Find where the given text appears and provide that cell's center as (x, y) coordinate. 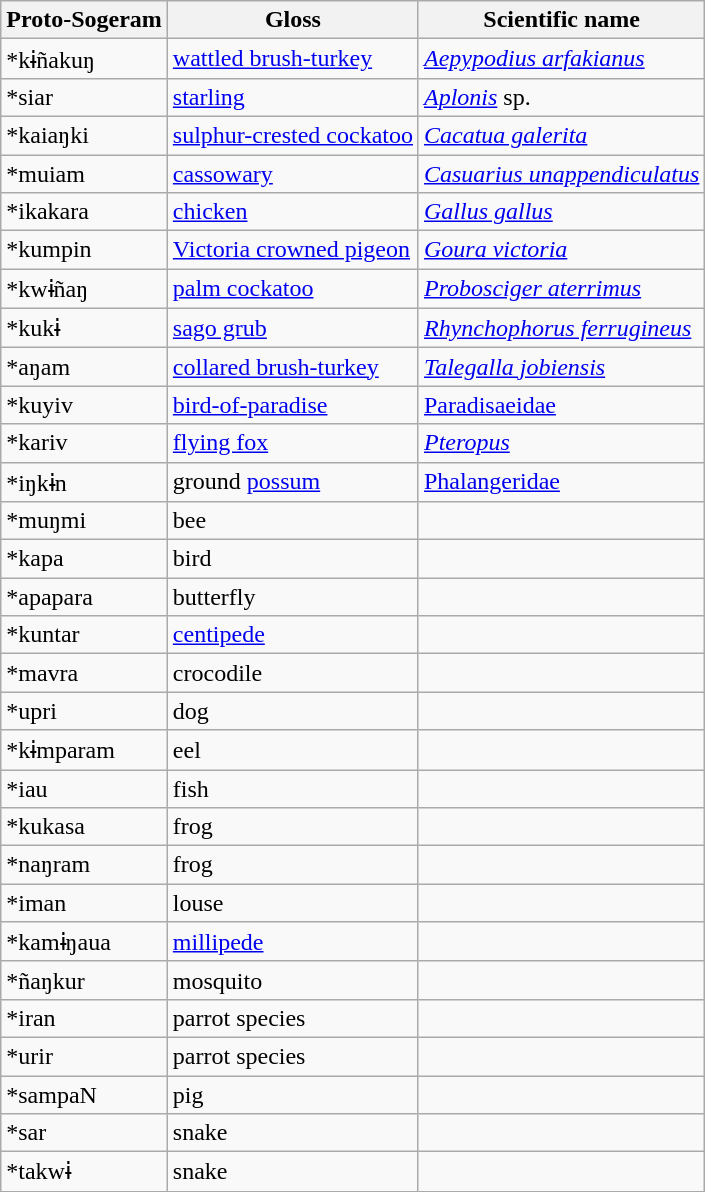
louse (292, 903)
Probosciger aterrimus (561, 289)
*sar (84, 1133)
crocodile (292, 673)
cassowary (292, 173)
*muŋmi (84, 521)
Cacatua galerita (561, 135)
bird-of-paradise (292, 405)
Gallus gallus (561, 212)
*iran (84, 1018)
*takwɨ (84, 1172)
*iau (84, 789)
chicken (292, 212)
Pteropus (561, 443)
*muiam (84, 173)
Rhynchophorus ferrugineus (561, 328)
dog (292, 711)
centipede (292, 635)
starling (292, 97)
bee (292, 521)
*urir (84, 1056)
*sampaN (84, 1095)
*kumpin (84, 250)
*apapara (84, 597)
*iŋkɨn (84, 482)
millipede (292, 942)
Proto-Sogeram (84, 20)
eel (292, 750)
*kamɨŋaua (84, 942)
bird (292, 559)
Victoria crowned pigeon (292, 250)
*upri (84, 711)
palm cockatoo (292, 289)
*kɨmparam (84, 750)
*kukɨ (84, 328)
*kariv (84, 443)
wattled brush-turkey (292, 59)
*siar (84, 97)
Casuarius unappendiculatus (561, 173)
*ñaŋkur (84, 980)
*kaiaŋki (84, 135)
*kɨñakuŋ (84, 59)
*mavra (84, 673)
*aŋam (84, 367)
butterfly (292, 597)
Gloss (292, 20)
Paradisaeidae (561, 405)
sulphur-crested cockatoo (292, 135)
Scientific name (561, 20)
Aplonis sp. (561, 97)
fish (292, 789)
*kuyiv (84, 405)
Aepypodius arfakianus (561, 59)
*kwɨñaŋ (84, 289)
pig (292, 1095)
*ikakara (84, 212)
*kapa (84, 559)
sago grub (292, 328)
*naŋram (84, 865)
flying fox (292, 443)
*kuntar (84, 635)
*iman (84, 903)
*kukasa (84, 827)
Goura victoria (561, 250)
Talegalla jobiensis (561, 367)
ground possum (292, 482)
mosquito (292, 980)
collared brush-turkey (292, 367)
Phalangeridae (561, 482)
